From the cell containing the given text, extract its center point as [X, Y] coordinate. 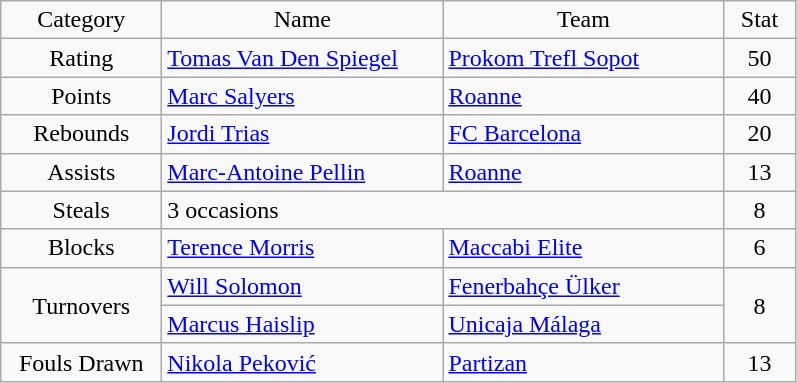
Blocks [82, 248]
Fouls Drawn [82, 362]
Terence Morris [302, 248]
Turnovers [82, 305]
Points [82, 96]
40 [760, 96]
Marcus Haislip [302, 324]
Marc Salyers [302, 96]
50 [760, 58]
Prokom Trefl Sopot [584, 58]
Marc-Antoine Pellin [302, 172]
3 occasions [443, 210]
Name [302, 20]
6 [760, 248]
Fenerbahçe Ülker [584, 286]
Steals [82, 210]
Assists [82, 172]
Partizan [584, 362]
20 [760, 134]
Rating [82, 58]
Jordi Trias [302, 134]
Unicaja Málaga [584, 324]
Team [584, 20]
Stat [760, 20]
Rebounds [82, 134]
Maccabi Elite [584, 248]
Tomas Van Den Spiegel [302, 58]
Category [82, 20]
Nikola Peković [302, 362]
FC Barcelona [584, 134]
Will Solomon [302, 286]
